Find where the given text appears and provide that cell's center as [x, y] coordinate. 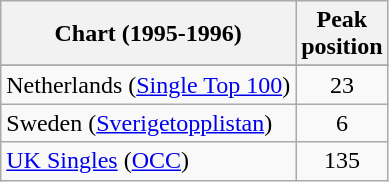
23 [342, 85]
UK Singles (OCC) [148, 161]
6 [342, 123]
Peakposition [342, 34]
Sweden (Sverigetopplistan) [148, 123]
Chart (1995-1996) [148, 34]
135 [342, 161]
Netherlands (Single Top 100) [148, 85]
